From the cell containing the given text, extract its center point as (x, y) coordinate. 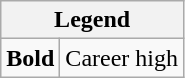
Career high (122, 58)
Bold (30, 58)
Legend (92, 20)
